Scan for the cell matching the given text and deliver its (x, y) coordinate at center. 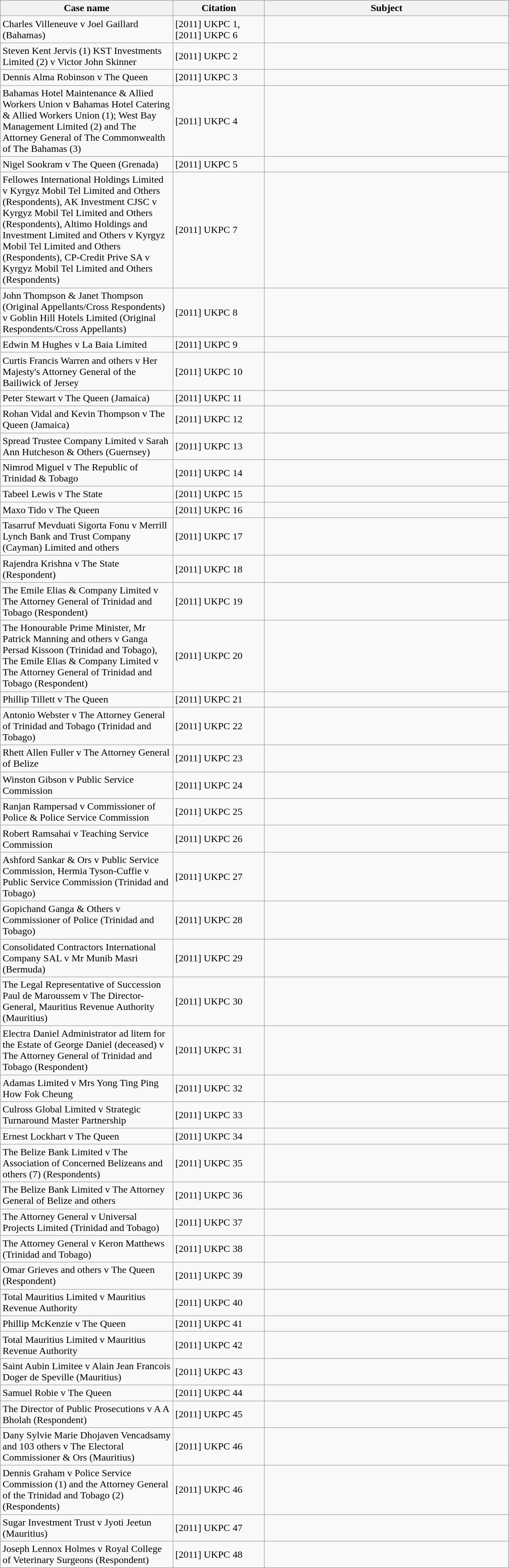
Steven Kent Jervis (1) KST Investments Limited (2) v Victor John Skinner (87, 56)
[2011] UKPC 19 (219, 601)
Rohan Vidal and Kevin Thompson v The Queen (Jamaica) (87, 419)
[2011] UKPC 27 (219, 877)
[2011] UKPC 39 (219, 1276)
Ashford Sankar & Ors v Public Service Commission, Hermia Tyson-Cuffie v Public Service Commission (Trinidad and Tobago) (87, 877)
[2011] UKPC 20 (219, 656)
Dennis Alma Robinson v The Queen (87, 77)
Culross Global Limited v Strategic Turnaround Master Partnership (87, 1115)
Charles Villeneuve v Joel Gaillard (Bahamas) (87, 30)
Spread Trustee Company Limited v Sarah Ann Hutcheson & Others (Guernsey) (87, 446)
Rajendra Krishna v The State (Respondent) (87, 569)
[2011] UKPC 22 (219, 726)
Saint Aubin Limitee v Alain Jean Francois Doger de Speville (Mauritius) (87, 1371)
[2011] UKPC 23 (219, 758)
Citation (219, 8)
[2011] UKPC 37 (219, 1222)
Electra Daniel Administrator ad litem for the Estate of George Daniel (deceased) v The Attorney General of Trinidad and Tobago (Respondent) (87, 1050)
[2011] UKPC 45 (219, 1414)
Samuel Robie v The Queen (87, 1393)
[2011] UKPC 17 (219, 537)
[2011] UKPC 24 (219, 785)
[2011] UKPC 34 (219, 1136)
Tasarruf Mevduati Sigorta Fonu v Merrill Lynch Bank and Trust Company (Cayman) Limited and others (87, 537)
[2011] UKPC 28 (219, 920)
Subject (386, 8)
Sugar Investment Trust v Jyoti Jeetun (Mauritius) (87, 1528)
Rhett Allen Fuller v The Attorney General of Belize (87, 758)
Phillip Tillett v The Queen (87, 699)
Dennis Graham v Police Service Commission (1) and the Attorney General of the Trinidad and Tobago (2) (Respondents) (87, 1490)
Curtis Francis Warren and others v Her Majesty's Attorney General of the Bailiwick of Jersey (87, 371)
The Legal Representative of Succession Paul de Maroussem v The Director-General, Mauritius Revenue Authority (Mauritius) (87, 1002)
[2011] UKPC 3 (219, 77)
Joseph Lennox Holmes v Royal College of Veterinary Surgeons (Respondent) (87, 1555)
Tabeel Lewis v The State (87, 494)
[2011] UKPC 13 (219, 446)
[2011] UKPC 14 (219, 473)
Winston Gibson v Public Service Commission (87, 785)
[2011] UKPC 9 (219, 344)
[2011] UKPC 29 (219, 958)
Peter Stewart v The Queen (Jamaica) (87, 398)
Nigel Sookram v The Queen (Grenada) (87, 164)
[2011] UKPC 32 (219, 1088)
[2011] UKPC 4 (219, 121)
Robert Ramsahai v Teaching Service Commission (87, 839)
[2011] UKPC 5 (219, 164)
[2011] UKPC 33 (219, 1115)
[2011] UKPC 10 (219, 371)
[2011] UKPC 21 (219, 699)
Nimrod Miguel v The Republic of Trinidad & Tobago (87, 473)
[2011] UKPC 31 (219, 1050)
Consolidated Contractors International Company SAL v Mr Munib Masri (Bermuda) (87, 958)
Maxo Tido v The Queen (87, 510)
Phillip McKenzie v The Queen (87, 1324)
Omar Grieves and others v The Queen (Respondent) (87, 1276)
[2011] UKPC 47 (219, 1528)
[2011] UKPC 11 (219, 398)
[2011] UKPC 7 (219, 230)
[2011] UKPC 42 (219, 1345)
Ernest Lockhart v The Queen (87, 1136)
[2011] UKPC 18 (219, 569)
The Attorney General v Keron Matthews (Trinidad and Tobago) (87, 1249)
Gopichand Ganga & Others v Commissioner of Police (Trinidad and Tobago) (87, 920)
[2011] UKPC 12 (219, 419)
[2011] UKPC 15 (219, 494)
[2011] UKPC 35 (219, 1163)
Ranjan Rampersad v Commissioner of Police & Police Service Commission (87, 812)
[2011] UKPC 1, [2011] UKPC 6 (219, 30)
[2011] UKPC 43 (219, 1371)
The Emile Elias & Company Limited v The Attorney General of Trinidad and Tobago (Respondent) (87, 601)
[2011] UKPC 8 (219, 312)
The Belize Bank Limited v The Association of Concerned Belizeans and others (7) (Respondents) (87, 1163)
The Attorney General v Universal Projects Limited (Trinidad and Tobago) (87, 1222)
John Thompson & Janet Thompson (Original Appellants/Cross Respondents) v Goblin Hill Hotels Limited (Original Respondents/Cross Appellants) (87, 312)
[2011] UKPC 26 (219, 839)
[2011] UKPC 30 (219, 1002)
[2011] UKPC 2 (219, 56)
Edwin M Hughes v La Baia Limited (87, 344)
[2011] UKPC 40 (219, 1302)
[2011] UKPC 44 (219, 1393)
The Director of Public Prosecutions v A A Bholah (Respondent) (87, 1414)
Antonio Webster v The Attorney General of Trinidad and Tobago (Trinidad and Tobago) (87, 726)
[2011] UKPC 36 (219, 1195)
The Belize Bank Limited v The Attorney General of Belize and others (87, 1195)
[2011] UKPC 25 (219, 812)
[2011] UKPC 41 (219, 1324)
Case name (87, 8)
Dany Sylvie Marie Dhojaven Vencadsamy and 103 others v The Electoral Commissioner & Ors (Mauritius) (87, 1447)
[2011] UKPC 38 (219, 1249)
Adamas Limited v Mrs Yong Ting Ping How Fok Cheung (87, 1088)
[2011] UKPC 48 (219, 1555)
[2011] UKPC 16 (219, 510)
